Search for the cell housing the specified text and yield its (x, y) center coordinate. 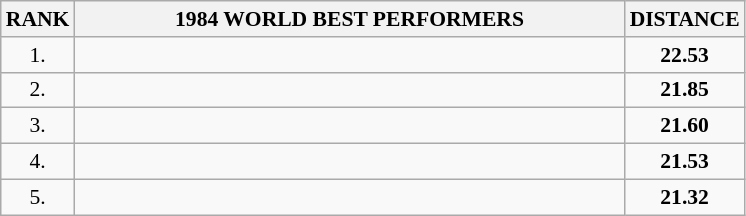
1984 WORLD BEST PERFORMERS (349, 19)
21.32 (685, 197)
21.60 (685, 126)
1. (38, 55)
5. (38, 197)
4. (38, 162)
21.85 (685, 90)
RANK (38, 19)
2. (38, 90)
3. (38, 126)
21.53 (685, 162)
DISTANCE (685, 19)
22.53 (685, 55)
